Search for the cell housing the specified text and yield its [X, Y] center coordinate. 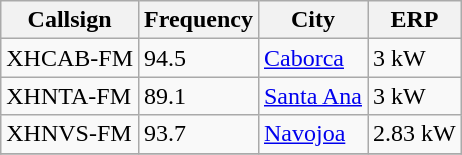
Frequency [199, 20]
City [312, 20]
ERP [415, 20]
XHNTA-FM [70, 96]
Navojoa [312, 134]
93.7 [199, 134]
94.5 [199, 58]
Santa Ana [312, 96]
2.83 kW [415, 134]
89.1 [199, 96]
XHNVS-FM [70, 134]
XHCAB-FM [70, 58]
Callsign [70, 20]
Caborca [312, 58]
